Pinpoint the cell where the given text exists, returning its [X, Y] midpoint coordinate. 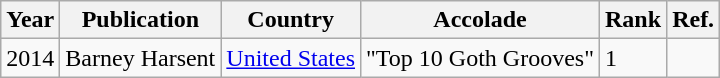
"Top 10 Goth Grooves" [480, 58]
Ref. [694, 20]
Barney Harsent [140, 58]
Country [291, 20]
Rank [634, 20]
2014 [30, 58]
1 [634, 58]
Accolade [480, 20]
United States [291, 58]
Year [30, 20]
Publication [140, 20]
